Provide the (X, Y) coordinate of the cell's center where the given text is located.  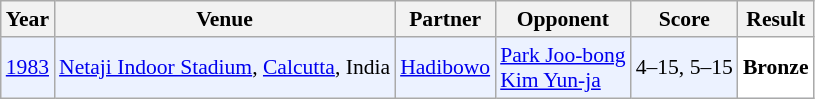
Venue (224, 19)
Score (684, 19)
Partner (445, 19)
4–15, 5–15 (684, 68)
Opponent (562, 19)
Year (28, 19)
Park Joo-bong Kim Yun-ja (562, 68)
Netaji Indoor Stadium, Calcutta, India (224, 68)
Hadibowo (445, 68)
Result (776, 19)
1983 (28, 68)
Bronze (776, 68)
